Detect which cell encompasses the target text, then output its (X, Y) center coordinate. 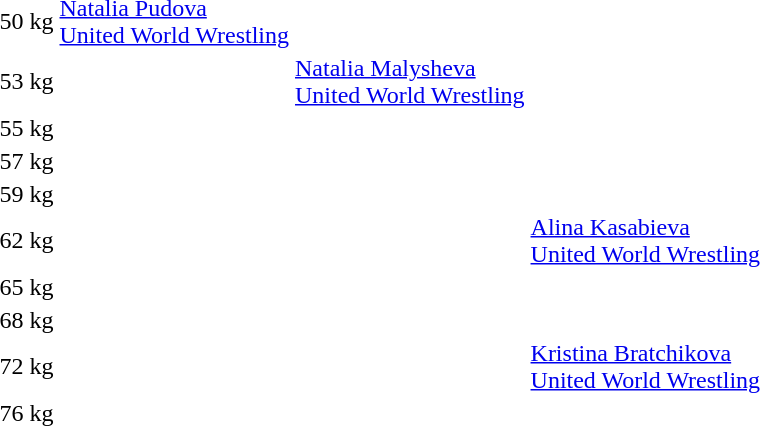
Natalia Malysheva United World Wrestling (410, 82)
